Output the [x, y] coordinate of the center of the cell containing the given text.  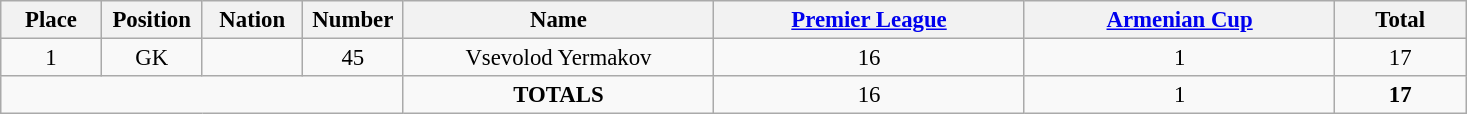
Armenian Cup [1180, 20]
TOTALS [558, 95]
Premier League [870, 20]
Position [152, 20]
Nation [252, 20]
Place [52, 20]
Vsevolod Yermakov [558, 58]
GK [152, 58]
45 [354, 58]
Number [354, 20]
Total [1400, 20]
Name [558, 20]
